Scan for the cell matching the given text and deliver its (x, y) coordinate at center. 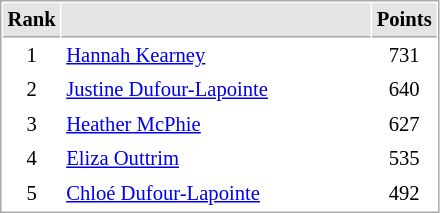
Heather McPhie (216, 124)
535 (404, 158)
Hannah Kearney (216, 56)
Justine Dufour-Lapointe (216, 90)
731 (404, 56)
640 (404, 90)
1 (32, 56)
492 (404, 194)
Chloé Dufour-Lapointe (216, 194)
627 (404, 124)
4 (32, 158)
2 (32, 90)
Points (404, 20)
Eliza Outtrim (216, 158)
3 (32, 124)
5 (32, 194)
Rank (32, 20)
